Provide the (x, y) coordinate of the cell's center where the given text is located.  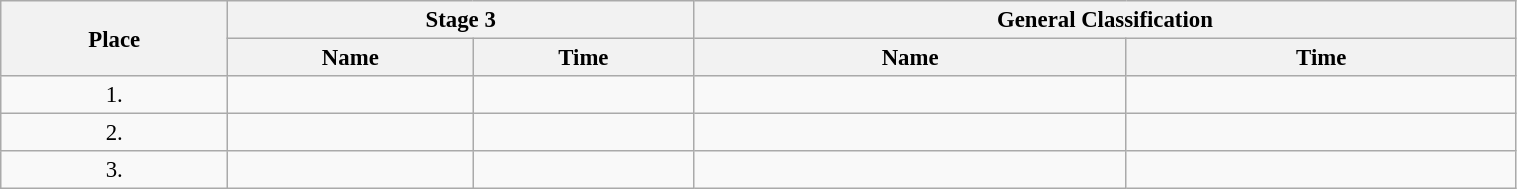
1. (114, 95)
2. (114, 133)
Stage 3 (461, 20)
Place (114, 38)
3. (114, 170)
General Classification (1105, 20)
